Search for the cell housing the specified text and yield its [X, Y] center coordinate. 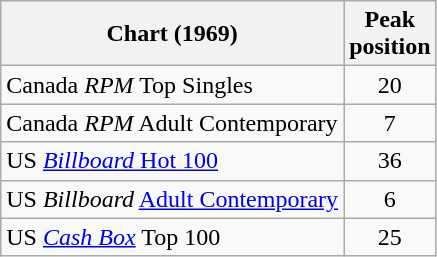
6 [390, 199]
25 [390, 237]
20 [390, 85]
Canada RPM Top Singles [172, 85]
7 [390, 123]
US Billboard Hot 100 [172, 161]
US Cash Box Top 100 [172, 237]
Peakposition [390, 34]
Chart (1969) [172, 34]
Canada RPM Adult Contemporary [172, 123]
36 [390, 161]
US Billboard Adult Contemporary [172, 199]
